Capture the cell that displays the provided text and extract its [X, Y] central coordinate. 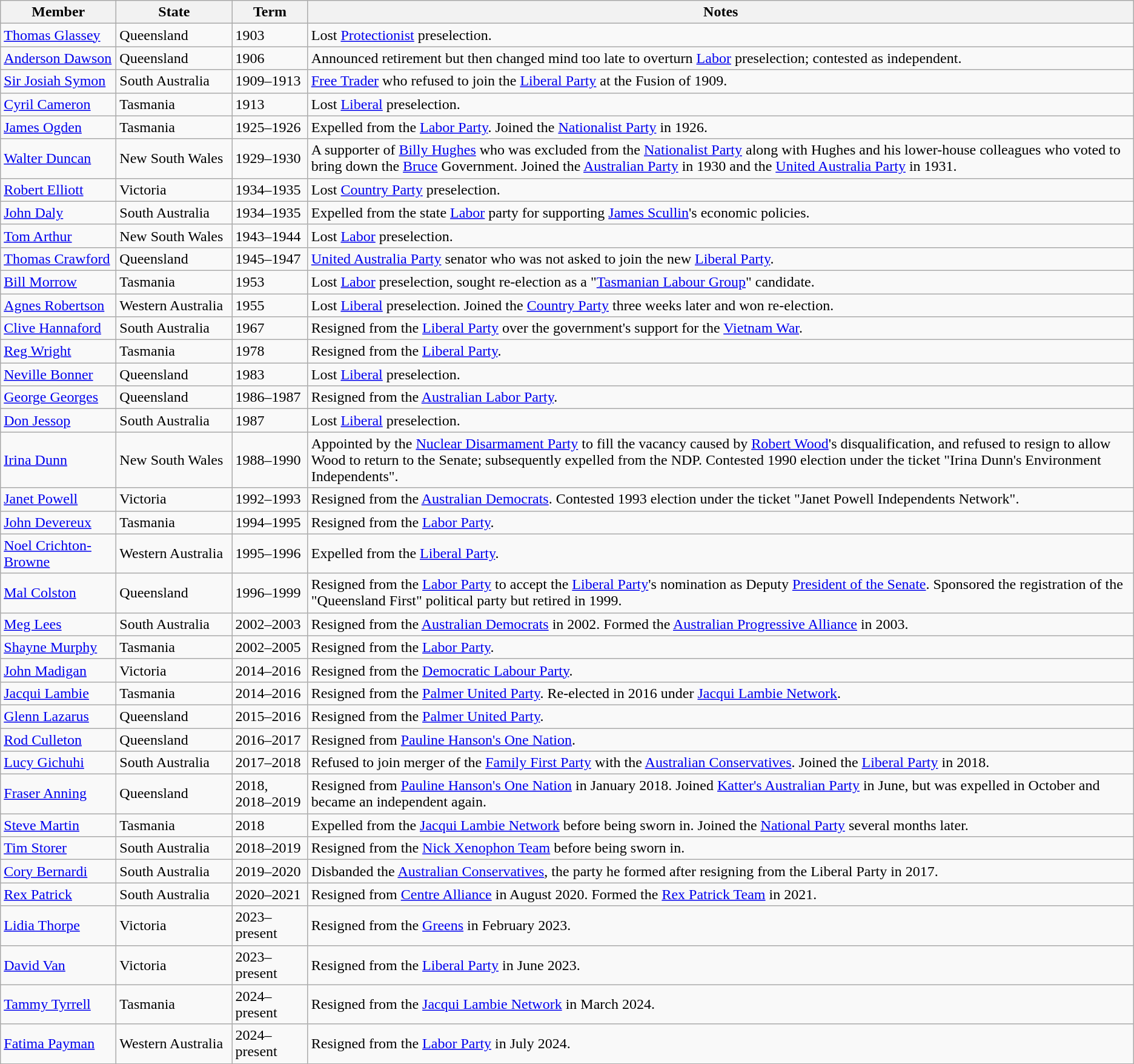
Sir Josiah Symon [58, 81]
Meg Lees [58, 624]
Resigned from Centre Alliance in August 2020. Formed the Rex Patrick Team in 2021. [721, 894]
Steve Martin [58, 825]
Clive Hannaford [58, 328]
1967 [270, 328]
Tom Arthur [58, 236]
Janet Powell [58, 499]
Glenn Lazarus [58, 716]
1987 [270, 421]
Resigned from the Australian Democrats in 2002. Formed the Australian Progressive Alliance in 2003. [721, 624]
1909–1913 [270, 81]
2018, 2018–2019 [270, 794]
James Ogden [58, 127]
2002–2003 [270, 624]
1913 [270, 104]
Resigned from the Greens in February 2023. [721, 926]
Refused to join merger of the Family First Party with the Australian Conservatives. Joined the Liberal Party in 2018. [721, 763]
2002–2005 [270, 647]
1943–1944 [270, 236]
1994–1995 [270, 522]
Shayne Murphy [58, 647]
Resigned from the Liberal Party. [721, 351]
2018–2019 [270, 848]
Cyril Cameron [58, 104]
1953 [270, 282]
David Van [58, 965]
Member [58, 12]
1988–1990 [270, 460]
Resigned from the Labor Party in July 2024. [721, 1043]
Lost Protectionist preselection. [721, 35]
Lost Liberal preselection. Joined the Country Party three weeks later and won re-election. [721, 305]
Lost Country Party preselection. [721, 190]
Resigned from the Australian Labor Party. [721, 397]
Noel Crichton-Browne [58, 554]
Lucy Gichuhi [58, 763]
Free Trader who refused to join the Liberal Party at the Fusion of 1909. [721, 81]
John Madigan [58, 670]
Resigned from the Australian Democrats. Contested 1993 election under the ticket "Janet Powell Independents Network". [721, 499]
Notes [721, 12]
Thomas Glassey [58, 35]
1903 [270, 35]
Tim Storer [58, 848]
Rex Patrick [58, 894]
2019–2020 [270, 871]
John Daly [58, 213]
State [174, 12]
1986–1987 [270, 397]
Neville Bonner [58, 374]
Agnes Robertson [58, 305]
Fraser Anning [58, 794]
1929–1930 [270, 159]
1983 [270, 374]
Lost Labor preselection, sought re-election as a "Tasmanian Labour Group" candidate. [721, 282]
Rod Culleton [58, 740]
Resigned from Pauline Hanson's One Nation. [721, 740]
Term [270, 12]
2015–2016 [270, 716]
Expelled from the Jacqui Lambie Network before being sworn in. Joined the National Party several months later. [721, 825]
Resigned from the Palmer United Party. [721, 716]
2018 [270, 825]
1978 [270, 351]
John Devereux [58, 522]
Lidia Thorpe [58, 926]
Resigned from the Palmer United Party. Re-elected in 2016 under Jacqui Lambie Network. [721, 693]
Tammy Tyrrell [58, 1005]
Resigned from the Democratic Labour Party. [721, 670]
Don Jessop [58, 421]
Resigned from the Jacqui Lambie Network in March 2024. [721, 1005]
2016–2017 [270, 740]
Expelled from the Liberal Party. [721, 554]
2020–2021 [270, 894]
Expelled from the Labor Party. Joined the Nationalist Party in 1926. [721, 127]
Announced retirement but then changed mind too late to overturn Labor preselection; contested as independent. [721, 58]
Expelled from the state Labor party for supporting James Scullin's economic policies. [721, 213]
1996–1999 [270, 593]
1995–1996 [270, 554]
Resigned from the Liberal Party in June 2023. [721, 965]
2017–2018 [270, 763]
1955 [270, 305]
1945–1947 [270, 259]
1992–1993 [270, 499]
George Georges [58, 397]
Mal Colston [58, 593]
Reg Wright [58, 351]
Lost Labor preselection. [721, 236]
Resigned from the Liberal Party over the government's support for the Vietnam War. [721, 328]
United Australia Party senator who was not asked to join the new Liberal Party. [721, 259]
Robert Elliott [58, 190]
Anderson Dawson [58, 58]
Fatima Payman [58, 1043]
Resigned from the Nick Xenophon Team before being sworn in. [721, 848]
Irina Dunn [58, 460]
Cory Bernardi [58, 871]
Disbanded the Australian Conservatives, the party he formed after resigning from the Liberal Party in 2017. [721, 871]
1906 [270, 58]
Walter Duncan [58, 159]
Thomas Crawford [58, 259]
Jacqui Lambie [58, 693]
1925–1926 [270, 127]
Bill Morrow [58, 282]
